Scan for the cell matching the given text and deliver its (X, Y) coordinate at center. 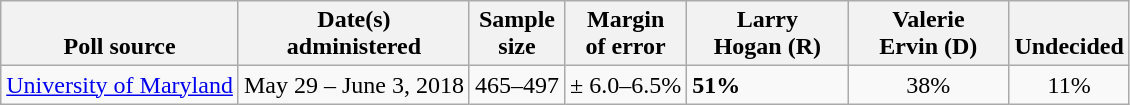
May 29 – June 3, 2018 (354, 85)
465–497 (516, 85)
± 6.0–6.5% (626, 85)
38% (928, 85)
ValerieErvin (D) (928, 34)
LarryHogan (R) (768, 34)
Samplesize (516, 34)
Undecided (1069, 34)
Marginof error (626, 34)
Date(s)administered (354, 34)
Poll source (120, 34)
11% (1069, 85)
University of Maryland (120, 85)
51% (768, 85)
